Scan for the cell matching the given text and deliver its [x, y] coordinate at center. 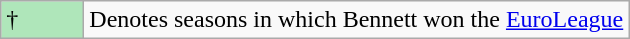
Denotes seasons in which Bennett won the EuroLeague [356, 20]
† [42, 20]
